For the text-containing cell, return its midpoint in (X, Y) coordinate format. 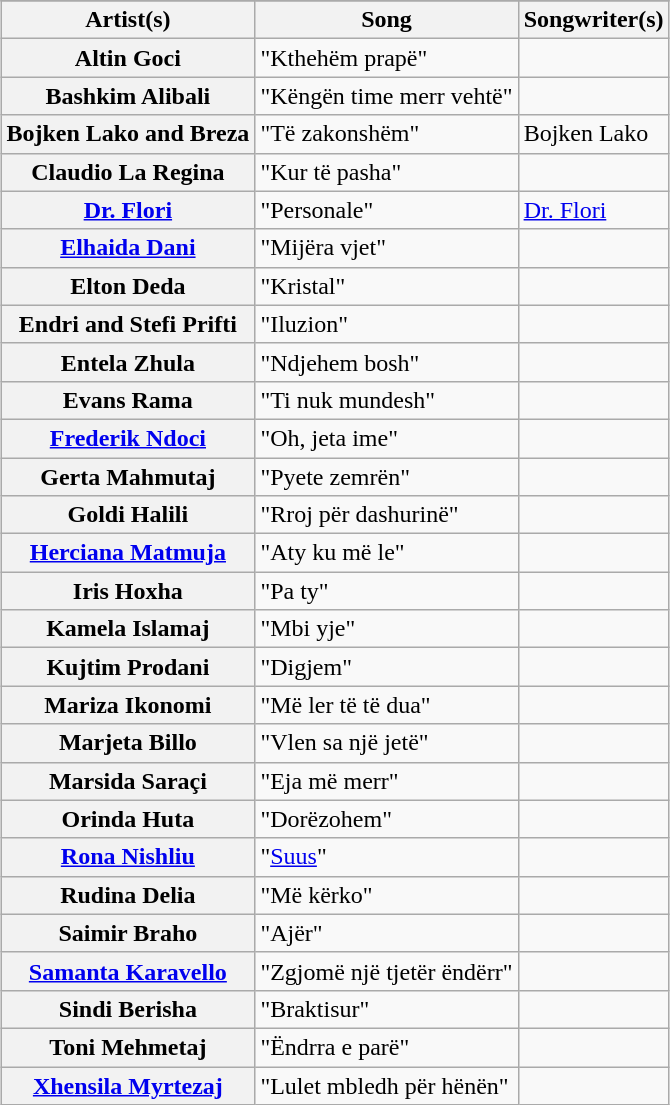
"Ajër" (386, 933)
Iris Hoxha (128, 591)
Rona Nishliu (128, 857)
Altin Goci (128, 58)
Marsida Saraçi (128, 781)
Claudio La Regina (128, 172)
Goldi Halili (128, 515)
"Mbi yje" (386, 629)
"Digjem" (386, 667)
Endri and Stefi Prifti (128, 324)
Bashkim Alibali (128, 96)
"Suus" (386, 857)
"Braktisur" (386, 1009)
"Ëndrra e parë" (386, 1047)
"Mijëra vjet" (386, 248)
Orinda Huta (128, 819)
"Pa ty" (386, 591)
Bojken Lako (594, 134)
"Aty ku më le" (386, 553)
Gerta Mahmutaj (128, 477)
Kamela Islamaj (128, 629)
"Më ler të të dua" (386, 705)
Elton Deda (128, 286)
Saimir Braho (128, 933)
"Pyete zemrën" (386, 477)
Toni Mehmetaj (128, 1047)
"Iluzion" (386, 324)
Rudina Delia (128, 895)
"Eja më merr" (386, 781)
Sindi Berisha (128, 1009)
Samanta Karavello (128, 971)
"Zgjomë një tjetër ëndërr" (386, 971)
Frederik Ndoci (128, 438)
Songwriter(s) (594, 20)
"Kthehëm prapë" (386, 58)
Kujtim Prodani (128, 667)
"Kristal" (386, 286)
"Të zakonshëm" (386, 134)
Artist(s) (128, 20)
Bojken Lako and Breza (128, 134)
"Ndjehem bosh" (386, 362)
Xhensila Myrtezaj (128, 1085)
"Lulet mbledh për hënën" (386, 1085)
Herciana Matmuja (128, 553)
Marjeta Billo (128, 743)
Elhaida Dani (128, 248)
"Ti nuk mundesh" (386, 400)
Entela Zhula (128, 362)
"Këngën time merr vehtë" (386, 96)
"Personale" (386, 210)
"Më kërko" (386, 895)
"Oh, jeta ime" (386, 438)
"Vlen sa një jetë" (386, 743)
Evans Rama (128, 400)
"Kur të pasha" (386, 172)
Mariza Ikonomi (128, 705)
"Dorëzohem" (386, 819)
"Rroj për dashurinë" (386, 515)
Song (386, 20)
